Return the (X, Y) coordinate for the center point of the cell that contains the specified text.  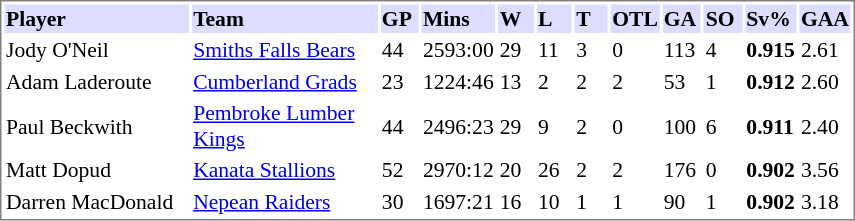
Matt Dopud (96, 170)
26 (554, 170)
52 (399, 170)
2.61 (824, 50)
Team (285, 18)
W (516, 18)
176 (682, 170)
16 (516, 202)
GA (682, 18)
Player (96, 18)
Mins (458, 18)
30 (399, 202)
2970:12 (458, 170)
Sv% (771, 18)
L (554, 18)
1697:21 (458, 202)
100 (682, 126)
23 (399, 82)
SO (723, 18)
Kanata Stallions (285, 170)
Nepean Raiders (285, 202)
GAA (824, 18)
2.60 (824, 82)
3.18 (824, 202)
GP (399, 18)
2.40 (824, 126)
Cumberland Grads (285, 82)
4 (723, 50)
10 (554, 202)
T (592, 18)
6 (723, 126)
53 (682, 82)
0.915 (771, 50)
113 (682, 50)
Paul Beckwith (96, 126)
Darren MacDonald (96, 202)
2496:23 (458, 126)
11 (554, 50)
1224:46 (458, 82)
OTL (636, 18)
Smiths Falls Bears (285, 50)
0.911 (771, 126)
Pembroke Lumber Kings (285, 126)
Adam Laderoute (96, 82)
20 (516, 170)
Jody O'Neil (96, 50)
90 (682, 202)
0.912 (771, 82)
2593:00 (458, 50)
9 (554, 126)
3.56 (824, 170)
3 (592, 50)
13 (516, 82)
